Provide the (x, y) coordinate of the cell's center where the given text is located.  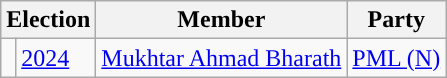
Election (48, 20)
Member (222, 20)
2024 (56, 58)
Mukhtar Ahmad Bharath (222, 58)
PML (N) (396, 58)
Party (396, 20)
